Detect which cell encompasses the target text, then output its [x, y] center coordinate. 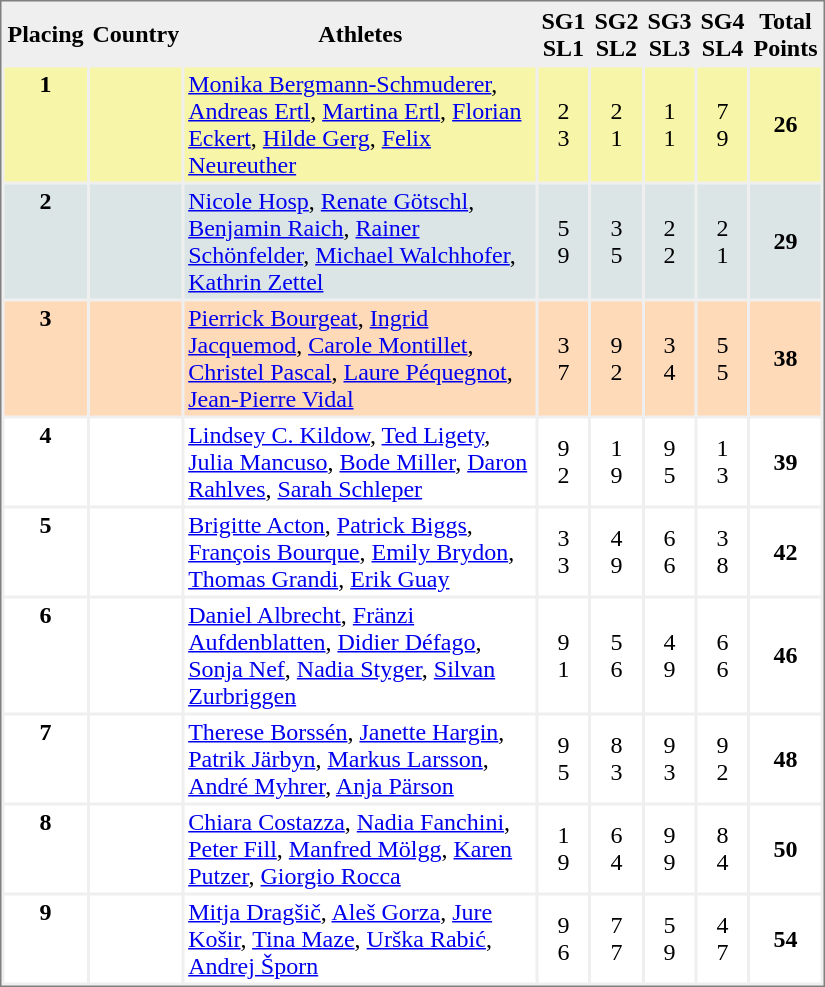
SG1SL1 [563, 34]
26 [785, 125]
46 [785, 655]
39 [785, 462]
29 [785, 241]
Pierrick Bourgeat, Ingrid Jacquemod, Carole Montillet, Christel Pascal, Laure Péquegnot, Jean-Pierre Vidal [360, 359]
2 [45, 241]
SG4SL4 [722, 34]
Nicole Hosp, Renate Götschl, Benjamin Raich, Rainer Schönfelder, Michael Walchhofer, Kathrin Zettel [360, 241]
Athletes [360, 34]
84 [722, 850]
91 [563, 655]
56 [616, 655]
5 [45, 552]
Placing [45, 34]
Daniel Albrecht, Fränzi Aufdenblatten, Didier Défago, Sonja Nef, Nadia Styger, Silvan Zurbriggen [360, 655]
9 [45, 940]
1 [45, 125]
79 [722, 125]
48 [785, 760]
Brigitte Acton, Patrick Biggs, François Bourque, Emily Brydon, Thomas Grandi, Erik Guay [360, 552]
SG3SL3 [669, 34]
3 [45, 359]
33 [563, 552]
7 [45, 760]
64 [616, 850]
37 [563, 359]
77 [616, 940]
Lindsey C. Kildow, Ted Ligety, Julia Mancuso, Bode Miller, Daron Rahlves, Sarah Schleper [360, 462]
23 [563, 125]
47 [722, 940]
8 [45, 850]
SG2SL2 [616, 34]
34 [669, 359]
Country [136, 34]
Mitja Dragšič, Aleš Gorza, Jure Košir, Tina Maze, Urška Rabić, Andrej Šporn [360, 940]
93 [669, 760]
6 [45, 655]
96 [563, 940]
13 [722, 462]
83 [616, 760]
35 [616, 241]
TotalPoints [785, 34]
Therese Borssén, Janette Hargin, Patrik Järbyn, Markus Larsson, André Myhrer, Anja Pärson [360, 760]
11 [669, 125]
22 [669, 241]
55 [722, 359]
Chiara Costazza, Nadia Fanchini, Peter Fill, Manfred Mölgg, Karen Putzer, Giorgio Rocca [360, 850]
4 [45, 462]
Monika Bergmann-Schmuderer, Andreas Ertl, Martina Ertl, Florian Eckert, Hilde Gerg, Felix Neureuther [360, 125]
50 [785, 850]
99 [669, 850]
54 [785, 940]
42 [785, 552]
